Return the (x, y) coordinate for the center point of the cell that contains the specified text.  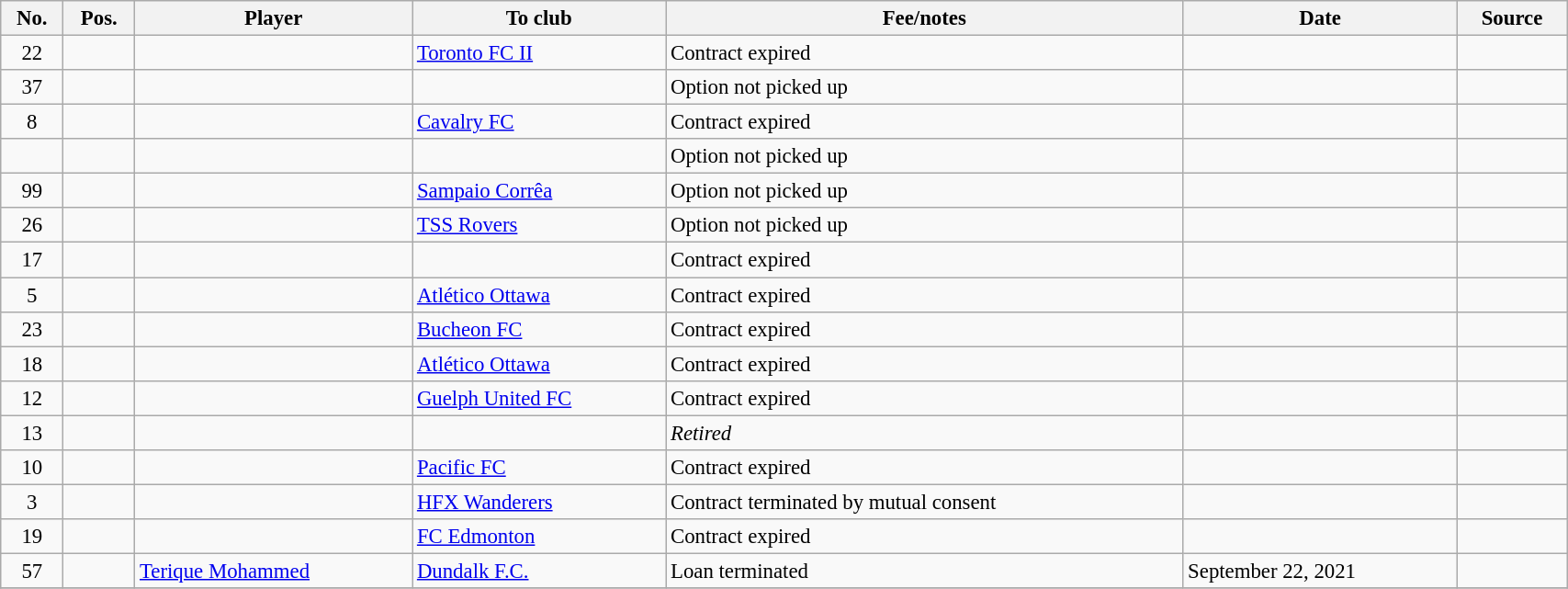
99 (32, 191)
8 (32, 122)
26 (32, 225)
Terique Mohammed (274, 571)
10 (32, 468)
37 (32, 87)
TSS Rovers (539, 225)
Sampaio Corrêa (539, 191)
Source (1512, 18)
Pos. (99, 18)
Dundalk F.C. (539, 571)
Player (274, 18)
19 (32, 537)
Toronto FC II (539, 53)
3 (32, 502)
HFX Wanderers (539, 502)
Pacific FC (539, 468)
5 (32, 295)
To club (539, 18)
Contract terminated by mutual consent (924, 502)
Bucheon FC (539, 329)
Loan terminated (924, 571)
Retired (924, 433)
Fee/notes (924, 18)
23 (32, 329)
18 (32, 364)
Cavalry FC (539, 122)
September 22, 2021 (1321, 571)
No. (32, 18)
Guelph United FC (539, 398)
22 (32, 53)
17 (32, 260)
57 (32, 571)
Date (1321, 18)
12 (32, 398)
FC Edmonton (539, 537)
13 (32, 433)
